Find where the given text appears and provide that cell's center as (x, y) coordinate. 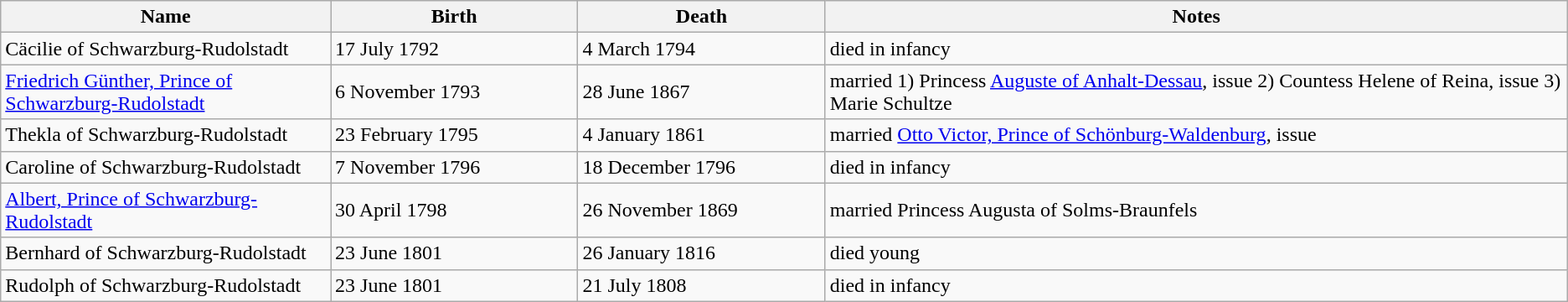
7 November 1796 (454, 167)
died young (1196, 253)
married Otto Victor, Prince of Schönburg-Waldenburg, issue (1196, 135)
Caroline of Schwarzburg-Rudolstadt (166, 167)
married Princess Augusta of Solms-Braunfels (1196, 210)
18 December 1796 (702, 167)
Albert, Prince of Schwarzburg-Rudolstadt (166, 210)
30 April 1798 (454, 210)
Name (166, 17)
28 June 1867 (702, 92)
23 February 1795 (454, 135)
Thekla of Schwarzburg-Rudolstadt (166, 135)
married 1) Princess Auguste of Anhalt-Dessau, issue 2) Countess Helene of Reina, issue 3) Marie Schultze (1196, 92)
4 January 1861 (702, 135)
Friedrich Günther, Prince of Schwarzburg-Rudolstadt (166, 92)
Birth (454, 17)
Death (702, 17)
6 November 1793 (454, 92)
4 March 1794 (702, 49)
17 July 1792 (454, 49)
Notes (1196, 17)
Rudolph of Schwarzburg-Rudolstadt (166, 285)
26 November 1869 (702, 210)
21 July 1808 (702, 285)
26 January 1816 (702, 253)
Cäcilie of Schwarzburg-Rudolstadt (166, 49)
Bernhard of Schwarzburg-Rudolstadt (166, 253)
